Capture the cell that displays the provided text and extract its (x, y) central coordinate. 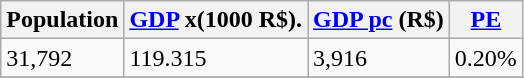
Population (62, 20)
3,916 (379, 58)
0.20% (486, 58)
119.315 (216, 58)
GDP pc (R$) (379, 20)
31,792 (62, 58)
GDP x(1000 R$). (216, 20)
PE (486, 20)
